Identify which cell holds the provided text, then report its [x, y] central coordinate. 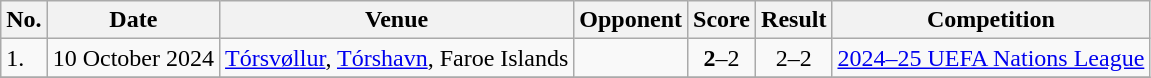
Result [794, 20]
Tórsvøllur, Tórshavn, Faroe Islands [397, 58]
Competition [991, 20]
Score [722, 20]
Venue [397, 20]
Opponent [631, 20]
Date [133, 20]
1. [24, 58]
2024–25 UEFA Nations League [991, 58]
10 October 2024 [133, 58]
No. [24, 20]
